For the text-containing cell, return its midpoint in [x, y] coordinate format. 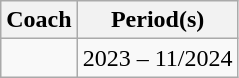
2023 – 11/2024 [158, 58]
Period(s) [158, 20]
Coach [39, 20]
